Find where the given text appears and provide that cell's center as (X, Y) coordinate. 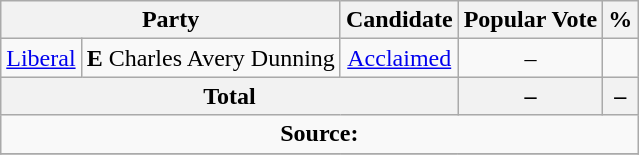
Acclaimed (399, 58)
Popular Vote (530, 20)
Total (230, 96)
Candidate (399, 20)
E Charles Avery Dunning (210, 58)
Party (171, 20)
% (620, 20)
Liberal (41, 58)
Source: (320, 134)
